From the cell containing the given text, extract its center point as (x, y) coordinate. 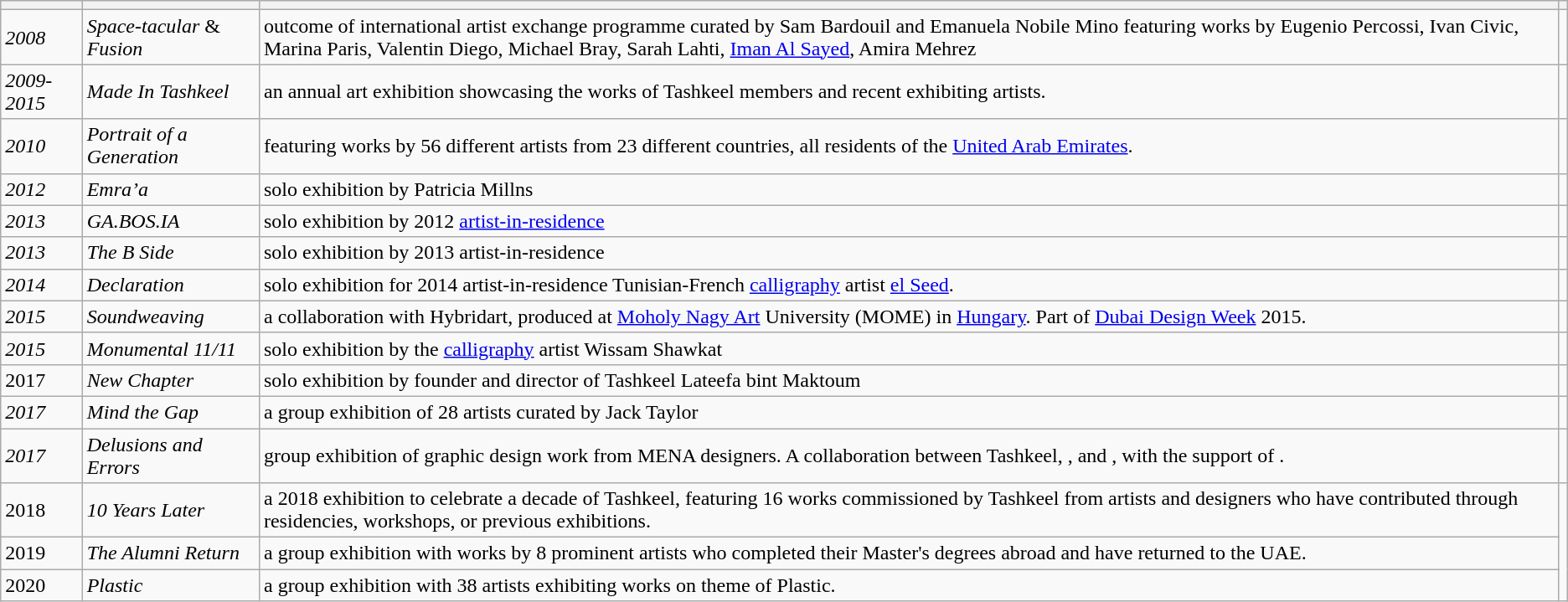
solo exhibition for 2014 artist-in-residence Tunisian-French calligraphy artist el Seed. (908, 285)
a collaboration with Hybridart, produced at Moholy Nagy Art University (MOME) in Hungary. Part of Dubai Design Week 2015. (908, 316)
The B Side (171, 253)
2018 (42, 511)
a group exhibition of 28 artists curated by Jack Taylor (908, 412)
Mind the Gap (171, 412)
featuring works by 56 different artists from 23 different countries, all residents of the United Arab Emirates. (908, 146)
2008 (42, 37)
GA.BOS.IA (171, 221)
Plastic (171, 585)
2020 (42, 585)
2009-2015 (42, 92)
solo exhibition by Patricia Millns (908, 189)
group exhibition of graphic design work from MENA designers. A collaboration between Tashkeel, , and , with the support of . (908, 455)
solo exhibition by 2013 artist-in-residence (908, 253)
2012 (42, 189)
The Alumni Return (171, 553)
Made In Tashkeel (171, 92)
Portrait of a Generation (171, 146)
10 Years Later (171, 511)
a group exhibition with 38 artists exhibiting works on theme of Plastic. (908, 585)
Declaration (171, 285)
Monumental 11/11 (171, 348)
Soundweaving (171, 316)
2014 (42, 285)
2019 (42, 553)
solo exhibition by founder and director of Tashkeel Lateefa bint Maktoum (908, 380)
Space-tacular & Fusion (171, 37)
solo exhibition by the calligraphy artist Wissam Shawkat (908, 348)
Emra’a (171, 189)
a group exhibition with works by 8 prominent artists who completed their Master's degrees abroad and have returned to the UAE. (908, 553)
solo exhibition by 2012 artist-in-residence (908, 221)
Delusions and Errors (171, 455)
New Chapter (171, 380)
2010 (42, 146)
an annual art exhibition showcasing the works of Tashkeel members and recent exhibiting artists. (908, 92)
